Scan for the cell matching the given text and deliver its (X, Y) coordinate at center. 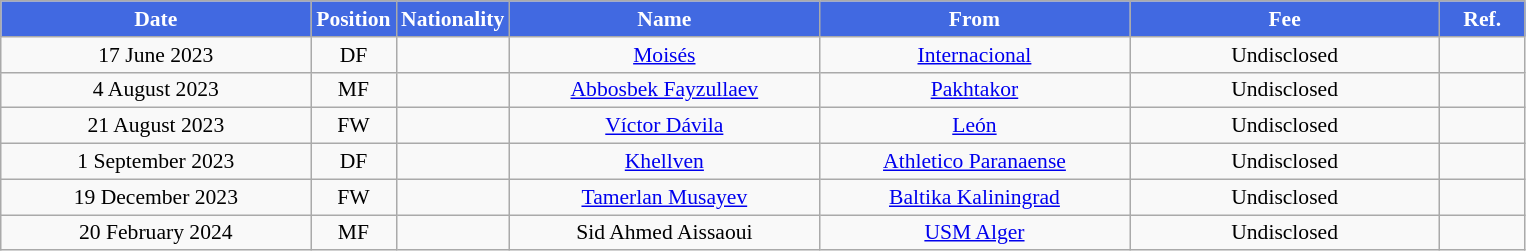
1 September 2023 (156, 162)
Nationality (452, 19)
Name (664, 19)
17 June 2023 (156, 55)
Fee (1285, 19)
21 August 2023 (156, 126)
León (974, 126)
From (974, 19)
Víctor Dávila (664, 126)
Abbosbek Fayzullaev (664, 90)
20 February 2024 (156, 233)
19 December 2023 (156, 197)
Ref. (1482, 19)
Position (354, 19)
Athletico Paranaense (974, 162)
Date (156, 19)
Moisés (664, 55)
Baltika Kaliningrad (974, 197)
Sid Ahmed Aissaoui (664, 233)
Internacional (974, 55)
Tamerlan Musayev (664, 197)
Khellven (664, 162)
USM Alger (974, 233)
Pakhtakor (974, 90)
4 August 2023 (156, 90)
